Search for the cell housing the specified text and yield its (X, Y) center coordinate. 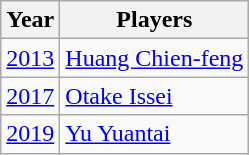
Yu Yuantai (154, 134)
2019 (30, 134)
Players (154, 20)
Huang Chien-feng (154, 58)
2013 (30, 58)
2017 (30, 96)
Otake Issei (154, 96)
Year (30, 20)
